Return the [X, Y] coordinate for the center point of the cell that contains the specified text.  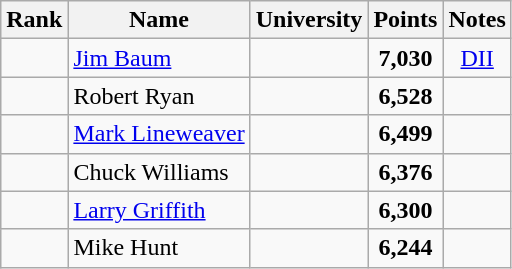
University [309, 20]
Points [406, 20]
DII [477, 58]
7,030 [406, 58]
Notes [477, 20]
Chuck Williams [159, 172]
Mark Lineweaver [159, 134]
6,300 [406, 210]
Name [159, 20]
6,376 [406, 172]
6,244 [406, 248]
Mike Hunt [159, 248]
Larry Griffith [159, 210]
6,528 [406, 96]
Rank [34, 20]
Robert Ryan [159, 96]
Jim Baum [159, 58]
6,499 [406, 134]
